Provide the [X, Y] coordinate of the cell's center where the given text is located.  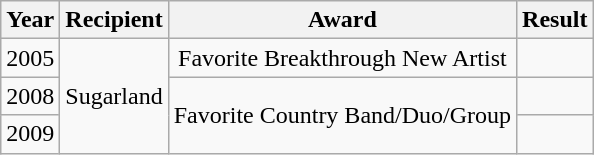
Favorite Breakthrough New Artist [342, 58]
Result [555, 20]
Recipient [114, 20]
Sugarland [114, 96]
Favorite Country Band/Duo/Group [342, 115]
2005 [30, 58]
Award [342, 20]
2008 [30, 96]
2009 [30, 134]
Year [30, 20]
